Return the [x, y] coordinate for the center point of the cell that contains the specified text.  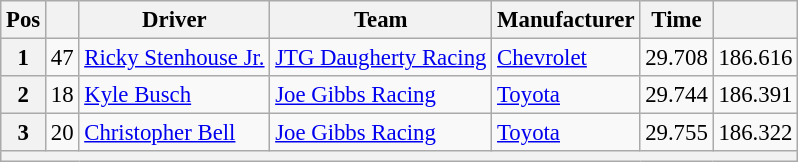
29.744 [676, 95]
2 [24, 95]
JTG Daugherty Racing [381, 58]
3 [24, 133]
Christopher Bell [174, 133]
Driver [174, 20]
Manufacturer [566, 20]
29.755 [676, 133]
186.616 [756, 58]
1 [24, 58]
Time [676, 20]
186.322 [756, 133]
Kyle Busch [174, 95]
186.391 [756, 95]
Team [381, 20]
29.708 [676, 58]
Pos [24, 20]
Chevrolet [566, 58]
Ricky Stenhouse Jr. [174, 58]
18 [62, 95]
47 [62, 58]
20 [62, 133]
